Find where the given text appears and provide that cell's center as [x, y] coordinate. 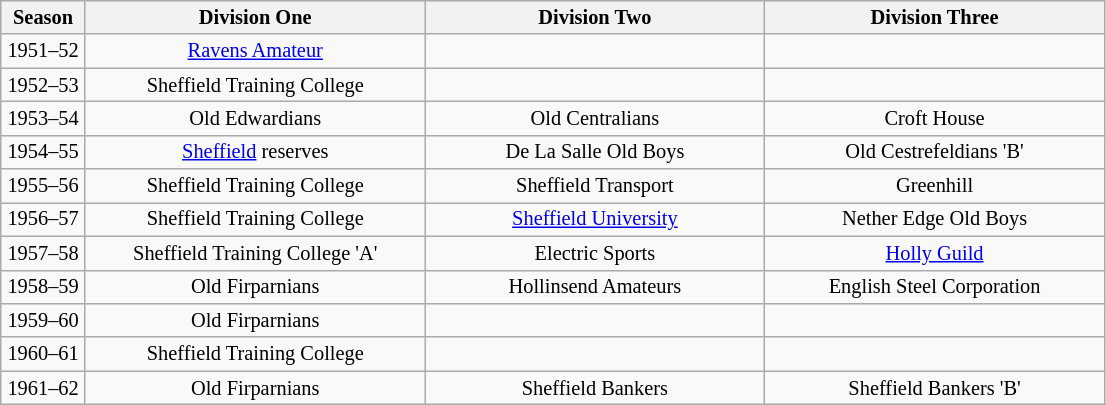
1954–55 [44, 152]
1958–59 [44, 287]
Ravens Amateur [255, 51]
1960–61 [44, 354]
1957–58 [44, 253]
1959–60 [44, 320]
Division One [255, 17]
Sheffield Bankers [595, 388]
Nether Edge Old Boys [935, 219]
1961–62 [44, 388]
Sheffield reserves [255, 152]
Old Cestrefeldians 'B' [935, 152]
Croft House [935, 118]
Division Two [595, 17]
Sheffield Training College 'A' [255, 253]
English Steel Corporation [935, 287]
Holly Guild [935, 253]
De La Salle Old Boys [595, 152]
Old Centralians [595, 118]
Greenhill [935, 186]
Division Three [935, 17]
Old Edwardians [255, 118]
Sheffield University [595, 219]
1955–56 [44, 186]
1956–57 [44, 219]
1953–54 [44, 118]
Electric Sports [595, 253]
Sheffield Bankers 'B' [935, 388]
Hollinsend Amateurs [595, 287]
1952–53 [44, 85]
Sheffield Transport [595, 186]
1951–52 [44, 51]
Season [44, 17]
